Output the (X, Y) coordinate of the center of the cell containing the given text.  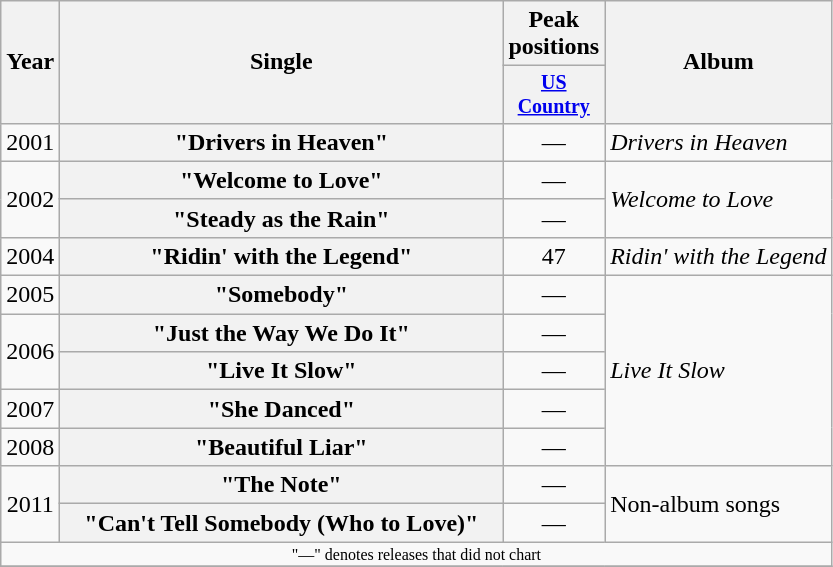
"Welcome to Love" (282, 180)
"Drivers in Heaven" (282, 142)
"Steady as the Rain" (282, 218)
Year (30, 62)
"Somebody" (282, 295)
2005 (30, 295)
47 (554, 256)
US Country (554, 94)
2004 (30, 256)
Ridin' with the Legend (719, 256)
"She Danced" (282, 409)
2006 (30, 352)
"Beautiful Liar" (282, 447)
2001 (30, 142)
Peak positions (554, 34)
Album (719, 62)
Welcome to Love (719, 199)
2011 (30, 504)
"The Note" (282, 485)
2002 (30, 199)
"Just the Way We Do It" (282, 333)
Single (282, 62)
Drivers in Heaven (719, 142)
2008 (30, 447)
"Live It Slow" (282, 371)
2007 (30, 409)
"Ridin' with the Legend" (282, 256)
Non-album songs (719, 504)
"—" denotes releases that did not chart (416, 554)
"Can't Tell Somebody (Who to Love)" (282, 523)
Live It Slow (719, 371)
